Determine the [X, Y] coordinate at the center of the cell enclosing the given text.  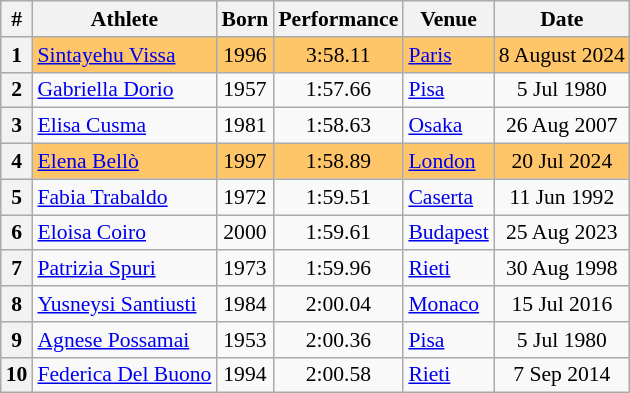
1:58.89 [338, 162]
7 [17, 269]
1:59.51 [338, 197]
1:58.63 [338, 126]
15 Jul 2016 [562, 304]
Athlete [124, 19]
1994 [244, 375]
Date [562, 19]
Patrizia Spuri [124, 269]
8 [17, 304]
1997 [244, 162]
1:57.66 [338, 90]
5 [17, 197]
Performance [338, 19]
1973 [244, 269]
Federica Del Buono [124, 375]
Monaco [448, 304]
Eloisa Coiro [124, 233]
Gabriella Dorio [124, 90]
11 Jun 1992 [562, 197]
Elena Bellò [124, 162]
26 Aug 2007 [562, 126]
3:58.11 [338, 55]
Yusneysi Santiusti [124, 304]
20 Jul 2024 [562, 162]
2000 [244, 233]
1996 [244, 55]
4 [17, 162]
2:00.58 [338, 375]
25 Aug 2023 [562, 233]
8 August 2024 [562, 55]
2 [17, 90]
2:00.04 [338, 304]
Osaka [448, 126]
1972 [244, 197]
1957 [244, 90]
6 [17, 233]
Venue [448, 19]
London [448, 162]
1 [17, 55]
Caserta [448, 197]
3 [17, 126]
30 Aug 1998 [562, 269]
1:59.61 [338, 233]
10 [17, 375]
1984 [244, 304]
2:00.36 [338, 340]
9 [17, 340]
1:59.96 [338, 269]
1981 [244, 126]
1953 [244, 340]
Born [244, 19]
Sintayehu Vissa [124, 55]
Agnese Possamai [124, 340]
Elisa Cusma [124, 126]
# [17, 19]
Paris [448, 55]
Fabia Trabaldo [124, 197]
Budapest [448, 233]
7 Sep 2014 [562, 375]
